Detect which cell encompasses the target text, then output its [x, y] center coordinate. 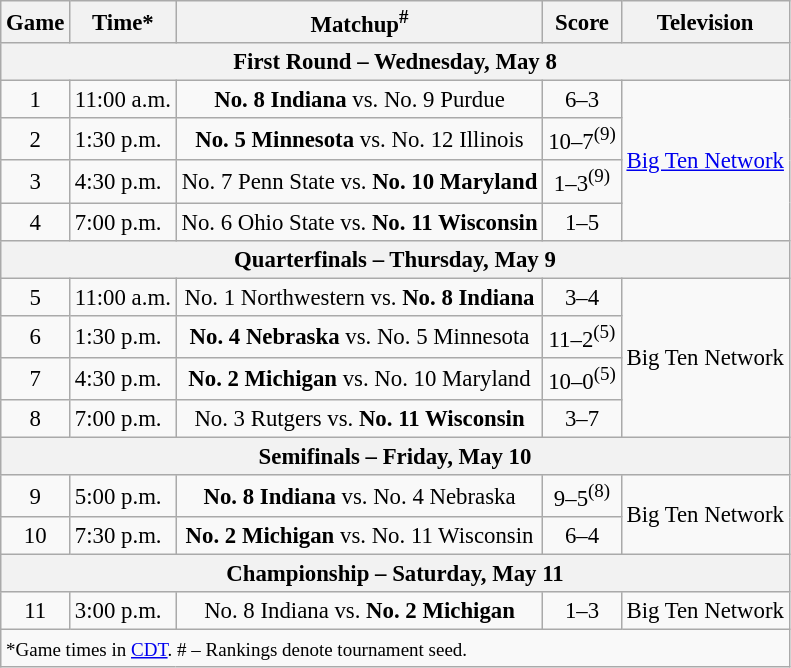
1 [36, 100]
1–3 [582, 611]
3:00 p.m. [124, 611]
Television [705, 22]
No. 4 Nebraska vs. No. 5 Minnesota [360, 336]
11 [36, 611]
6–4 [582, 536]
11–2(5) [582, 336]
5 [36, 297]
No. 8 Indiana vs. No. 9 Purdue [360, 100]
Championship – Saturday, May 11 [395, 574]
No. 8 Indiana vs. No. 4 Nebraska [360, 496]
10–0(5) [582, 379]
No. 5 Minnesota vs. No. 12 Illinois [360, 139]
No. 3 Rutgers vs. No. 11 Wisconsin [360, 419]
No. 7 Penn State vs. No. 10 Maryland [360, 181]
Game [36, 22]
5:00 p.m. [124, 496]
1–3(9) [582, 181]
*Game times in CDT. # – Rankings denote tournament seed. [395, 649]
8 [36, 419]
Semifinals – Friday, May 10 [395, 456]
6–3 [582, 100]
No. 2 Michigan vs. No. 11 Wisconsin [360, 536]
2 [36, 139]
10–7(9) [582, 139]
Score [582, 22]
Matchup# [360, 22]
No. 6 Ohio State vs. No. 11 Wisconsin [360, 222]
4 [36, 222]
9–5(8) [582, 496]
First Round – Wednesday, May 8 [395, 62]
10 [36, 536]
7 [36, 379]
3–4 [582, 297]
Time* [124, 22]
7:30 p.m. [124, 536]
9 [36, 496]
No. 8 Indiana vs. No. 2 Michigan [360, 611]
Quarterfinals – Thursday, May 9 [395, 259]
3 [36, 181]
3–7 [582, 419]
No. 1 Northwestern vs. No. 8 Indiana [360, 297]
1–5 [582, 222]
6 [36, 336]
No. 2 Michigan vs. No. 10 Maryland [360, 379]
